Output the [x, y] coordinate of the center of the cell containing the given text.  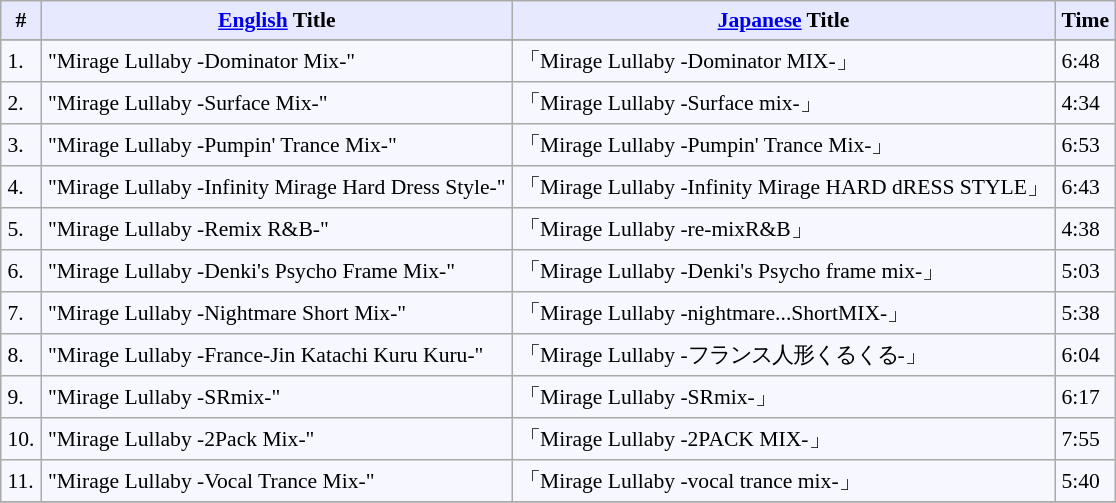
4. [21, 187]
"Mirage Lullaby -Dominator Mix-" [276, 61]
"Mirage Lullaby -Remix R&B-" [276, 229]
6:48 [1086, 61]
"Mirage Lullaby -SRmix-" [276, 397]
5. [21, 229]
6:04 [1086, 355]
6:17 [1086, 397]
"Mirage Lullaby -2Pack Mix-" [276, 439]
「Mirage Lullaby -Dominator MIX-」 [783, 61]
# [21, 20]
「Mirage Lullaby -Pumpin' Trance Mix-」 [783, 145]
Japanese Title [783, 20]
11. [21, 481]
6. [21, 271]
"Mirage Lullaby -France-Jin Katachi Kuru Kuru-" [276, 355]
"Mirage Lullaby -Pumpin' Trance Mix-" [276, 145]
4:38 [1086, 229]
"Mirage Lullaby -Vocal Trance Mix-" [276, 481]
5:38 [1086, 313]
"Mirage Lullaby -Surface Mix-" [276, 103]
「Mirage Lullaby -フランス人形くるくる-」 [783, 355]
"Mirage Lullaby -Nightmare Short Mix-" [276, 313]
「Mirage Lullaby -vocal trance mix-」 [783, 481]
「Mirage Lullaby -2PACK MIX-」 [783, 439]
7:55 [1086, 439]
「Mirage Lullaby -SRmix-」 [783, 397]
「Mirage Lullaby -Infinity Mirage HARD dRESS STYLE」 [783, 187]
「Mirage Lullaby -Denki's Psycho frame mix-」 [783, 271]
English Title [276, 20]
6:43 [1086, 187]
10. [21, 439]
"Mirage Lullaby -Infinity Mirage Hard Dress Style-" [276, 187]
7. [21, 313]
8. [21, 355]
5:40 [1086, 481]
Time [1086, 20]
「Mirage Lullaby -Surface mix-」 [783, 103]
1. [21, 61]
「Mirage Lullaby -re-mixR&B」 [783, 229]
9. [21, 397]
「Mirage Lullaby -nightmare...ShortMIX-」 [783, 313]
"Mirage Lullaby -Denki's Psycho Frame Mix-" [276, 271]
5:03 [1086, 271]
2. [21, 103]
6:53 [1086, 145]
4:34 [1086, 103]
3. [21, 145]
